Return the [X, Y] coordinate for the center point of the cell that contains the specified text.  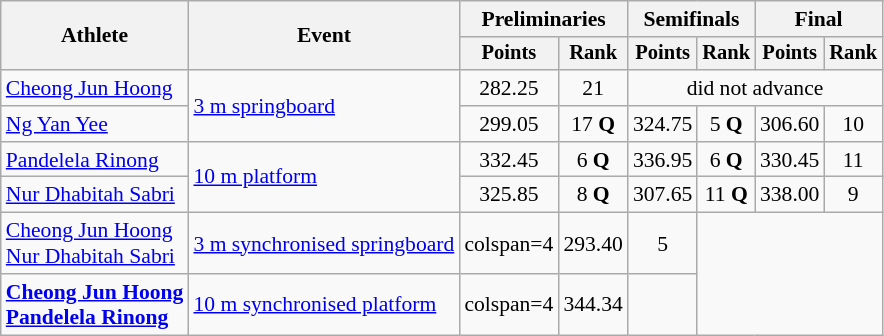
10 m synchronised platform [324, 304]
Final [818, 19]
307.65 [662, 195]
3 m synchronised springboard [324, 244]
324.75 [662, 124]
282.25 [508, 88]
Cheong Jun Hoong [95, 88]
9 [853, 195]
10 m platform [324, 178]
Cheong Jun HoongNur Dhabitah Sabri [95, 244]
325.85 [508, 195]
5 Q [726, 124]
11 [853, 160]
5 [662, 244]
Pandelela Rinong [95, 160]
did not advance [755, 88]
Athlete [95, 36]
Preliminaries [544, 19]
332.45 [508, 160]
Event [324, 36]
306.60 [790, 124]
11 Q [726, 195]
293.40 [592, 244]
Nur Dhabitah Sabri [95, 195]
Ng Yan Yee [95, 124]
338.00 [790, 195]
17 Q [592, 124]
10 [853, 124]
3 m springboard [324, 106]
21 [592, 88]
330.45 [790, 160]
299.05 [508, 124]
Cheong Jun HoongPandelela Rinong [95, 304]
Semifinals [692, 19]
8 Q [592, 195]
344.34 [592, 304]
336.95 [662, 160]
